Determine the (X, Y) coordinate at the center of the cell enclosing the given text.  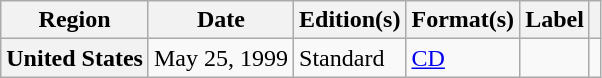
CD (463, 58)
Format(s) (463, 20)
Edition(s) (350, 20)
Label (555, 20)
Standard (350, 58)
United States (75, 58)
May 25, 1999 (220, 58)
Region (75, 20)
Date (220, 20)
